From the cell containing the given text, extract its center point as (X, Y) coordinate. 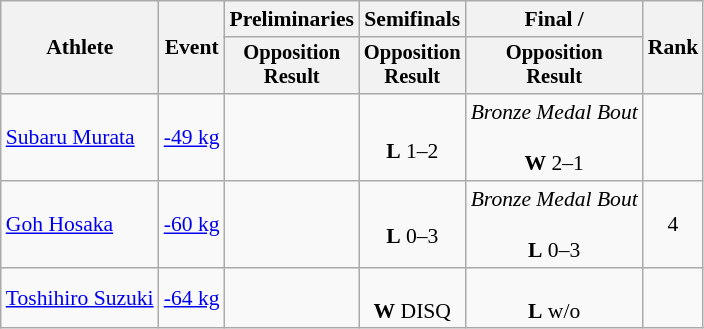
Preliminaries (292, 19)
-49 kg (192, 138)
Rank (674, 48)
Final / (554, 19)
W DISQ (412, 298)
-64 kg (192, 298)
-60 kg (192, 224)
Bronze Medal BoutW 2–1 (554, 138)
Athlete (80, 48)
Event (192, 48)
L 0–3 (412, 224)
Toshihiro Suzuki (80, 298)
Subaru Murata (80, 138)
L w/o (554, 298)
Semifinals (412, 19)
Bronze Medal BoutL 0–3 (554, 224)
L 1–2 (412, 138)
Goh Hosaka (80, 224)
4 (674, 224)
